Scan for the cell matching the given text and deliver its [X, Y] coordinate at center. 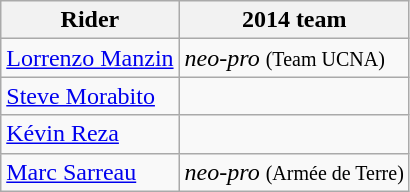
Lorrenzo Manzin [90, 58]
neo-pro (Team UCNA) [294, 58]
Kévin Reza [90, 134]
neo-pro (Armée de Terre) [294, 172]
Steve Morabito [90, 96]
Marc Sarreau [90, 172]
2014 team [294, 20]
Rider [90, 20]
